From the cell containing the given text, extract its center point as (x, y) coordinate. 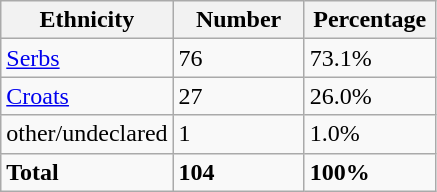
100% (370, 172)
Croats (87, 96)
73.1% (370, 58)
1.0% (370, 134)
other/undeclared (87, 134)
27 (238, 96)
1 (238, 134)
Serbs (87, 58)
Number (238, 20)
Total (87, 172)
Ethnicity (87, 20)
104 (238, 172)
26.0% (370, 96)
Percentage (370, 20)
76 (238, 58)
